Determine the (X, Y) coordinate at the center of the cell enclosing the given text.  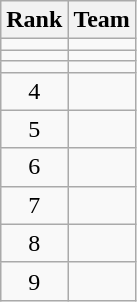
5 (34, 129)
8 (34, 243)
9 (34, 281)
Team (102, 20)
Rank (34, 20)
4 (34, 91)
6 (34, 167)
7 (34, 205)
